Pinpoint the cell where the given text exists, returning its [x, y] midpoint coordinate. 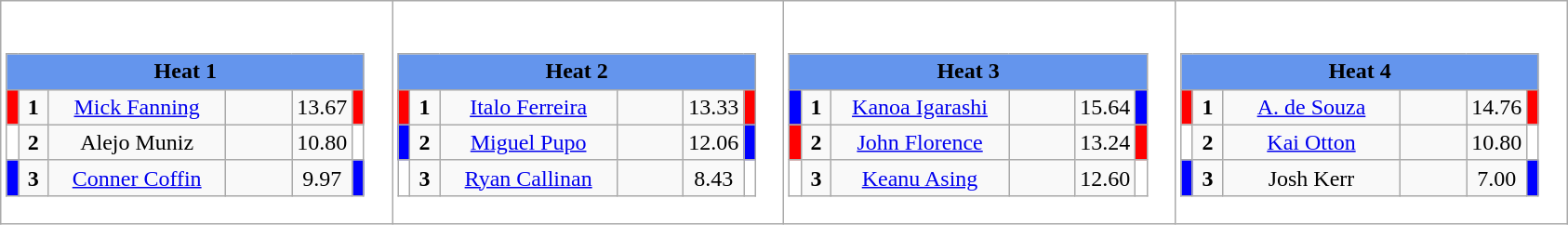
15.64 [1105, 107]
Alejo Muniz [138, 142]
13.33 [714, 107]
Kai Otton [1311, 142]
John Florence [921, 142]
Josh Kerr [1311, 178]
Heat 4 [1360, 72]
A. de Souza [1311, 107]
Conner Coffin [138, 178]
Ryan Callinan [528, 178]
14.76 [1497, 107]
Italo Ferreira [528, 107]
Kanoa Igarashi [921, 107]
Heat 2 [577, 72]
7.00 [1497, 178]
Heat 1 [185, 72]
13.24 [1105, 142]
Heat 1 1 Mick Fanning 13.67 2 Alejo Muniz 10.80 3 Conner Coffin 9.97 [197, 112]
Heat 2 1 Italo Ferreira 13.33 2 Miguel Pupo 12.06 3 Ryan Callinan 8.43 [588, 112]
Mick Fanning [138, 107]
Heat 3 1 Kanoa Igarashi 15.64 2 John Florence 13.24 3 Keanu Asing 12.60 [980, 112]
Miguel Pupo [528, 142]
9.97 [322, 178]
8.43 [714, 178]
12.60 [1105, 178]
Heat 3 [968, 72]
Keanu Asing [921, 178]
12.06 [714, 142]
Heat 4 1 A. de Souza 14.76 2 Kai Otton 10.80 3 Josh Kerr 7.00 [1371, 112]
13.67 [322, 107]
